Locate the cell with the specified text and output its (x, y) center coordinate. 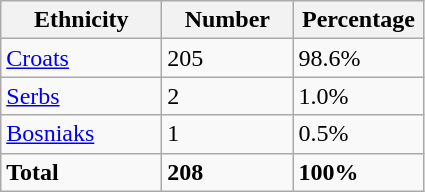
98.6% (358, 58)
1.0% (358, 96)
2 (228, 96)
208 (228, 172)
Bosniaks (82, 134)
100% (358, 172)
0.5% (358, 134)
Croats (82, 58)
Percentage (358, 20)
205 (228, 58)
Serbs (82, 96)
Number (228, 20)
1 (228, 134)
Total (82, 172)
Ethnicity (82, 20)
